Provide the (x, y) coordinate of the cell's center where the given text is located.  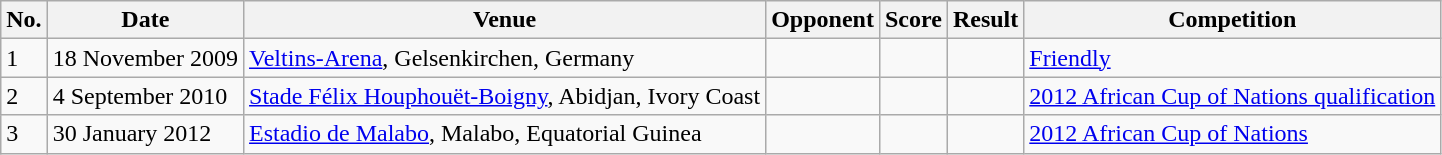
Venue (505, 20)
1 (24, 58)
Stade Félix Houphouët-Boigny, Abidjan, Ivory Coast (505, 96)
18 November 2009 (145, 58)
Competition (1232, 20)
Result (985, 20)
Estadio de Malabo, Malabo, Equatorial Guinea (505, 134)
Opponent (823, 20)
Date (145, 20)
Score (913, 20)
30 January 2012 (145, 134)
3 (24, 134)
Veltins-Arena, Gelsenkirchen, Germany (505, 58)
2 (24, 96)
2012 African Cup of Nations qualification (1232, 96)
Friendly (1232, 58)
No. (24, 20)
4 September 2010 (145, 96)
2012 African Cup of Nations (1232, 134)
